Detect which cell encompasses the target text, then output its [x, y] center coordinate. 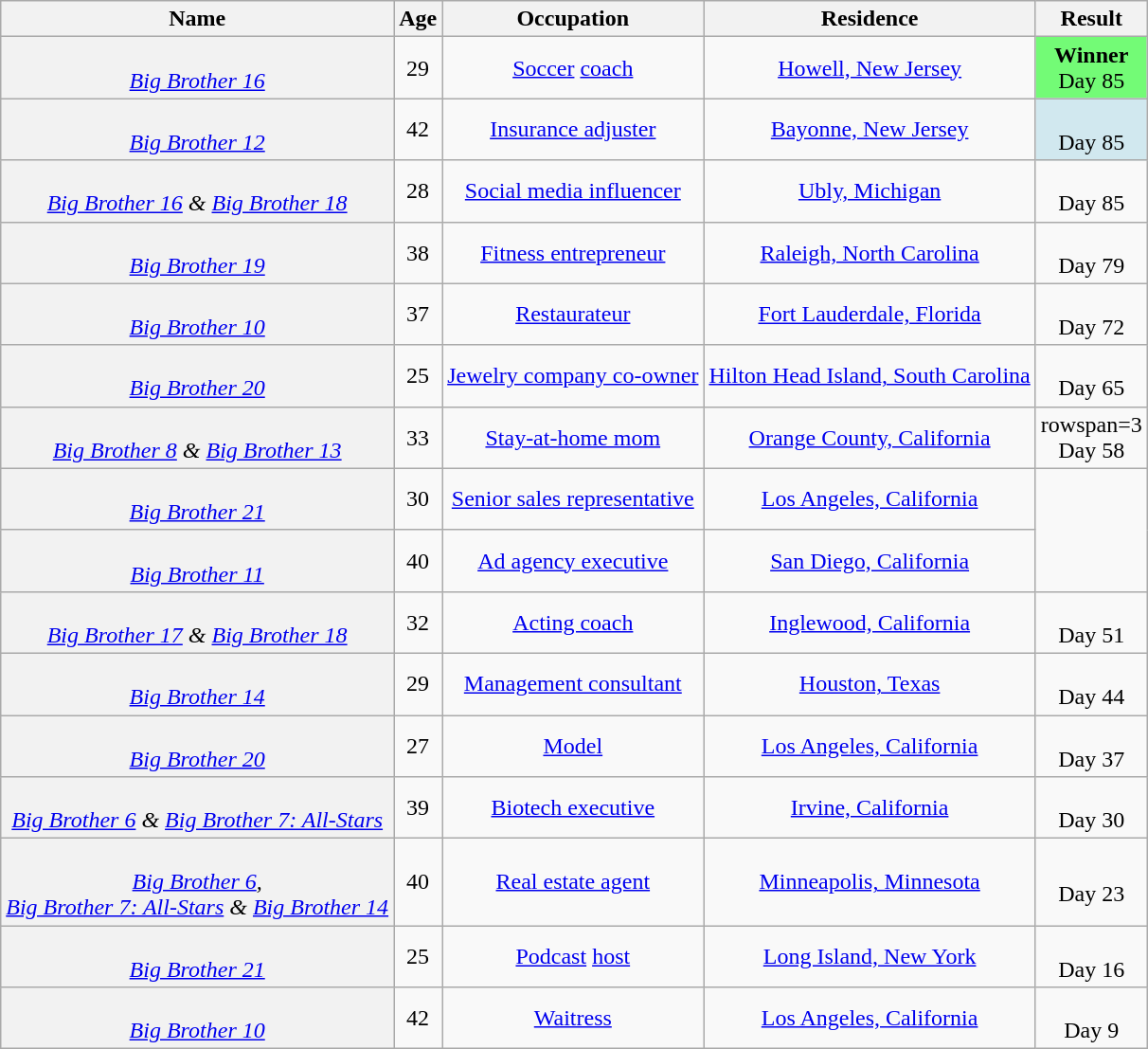
Waitress [573, 1018]
Day 9 [1091, 1018]
30 [419, 498]
Stay-at-home mom [573, 438]
Podcast host [573, 957]
Big Brother 16 & Big Brother 18 [197, 191]
Big Brother 19 [197, 252]
38 [419, 252]
Restaurateur [573, 315]
28 [419, 191]
Irvine, California [870, 807]
Long Island, New York [870, 957]
Houston, Texas [870, 684]
Big Brother 14 [197, 684]
Day 65 [1091, 375]
rowspan=3 Day 58 [1091, 438]
Day 51 [1091, 622]
32 [419, 622]
37 [419, 315]
Senior sales representative [573, 498]
Result [1091, 19]
27 [419, 745]
Occupation [573, 19]
Fort Lauderdale, Florida [870, 315]
Minneapolis, Minnesota [870, 882]
Big Brother 12 [197, 129]
Big Brother 16 [197, 68]
San Diego, California [870, 561]
Name [197, 19]
Ad agency executive [573, 561]
Jewelry company co-owner [573, 375]
Day 16 [1091, 957]
Model [573, 745]
Big Brother 17 & Big Brother 18 [197, 622]
Soccer coach [573, 68]
Day 79 [1091, 252]
Biotech executive [573, 807]
Howell, New Jersey [870, 68]
Social media influencer [573, 191]
Bayonne, New Jersey [870, 129]
Acting coach [573, 622]
Day 37 [1091, 745]
Big Brother 11 [197, 561]
Age [419, 19]
Management consultant [573, 684]
Inglewood, California [870, 622]
Big Brother 8 & Big Brother 13 [197, 438]
Real estate agent [573, 882]
Ubly, Michigan [870, 191]
Raleigh, North Carolina [870, 252]
Day 72 [1091, 315]
Hilton Head Island, South Carolina [870, 375]
Residence [870, 19]
Big Brother 6,Big Brother 7: All-Stars & Big Brother 14 [197, 882]
Day 23 [1091, 882]
Insurance adjuster [573, 129]
Fitness entrepreneur [573, 252]
Day 30 [1091, 807]
Day 44 [1091, 684]
39 [419, 807]
Orange County, California [870, 438]
WinnerDay 85 [1091, 68]
33 [419, 438]
Big Brother 6 & Big Brother 7: All-Stars [197, 807]
